Extract the (x, y) coordinate from the center of the cell holding the provided text.  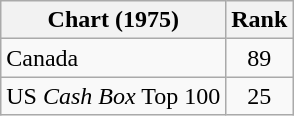
89 (260, 58)
Canada (114, 58)
25 (260, 96)
Rank (260, 20)
US Cash Box Top 100 (114, 96)
Chart (1975) (114, 20)
